Determine the [x, y] coordinate at the center of the cell enclosing the given text.  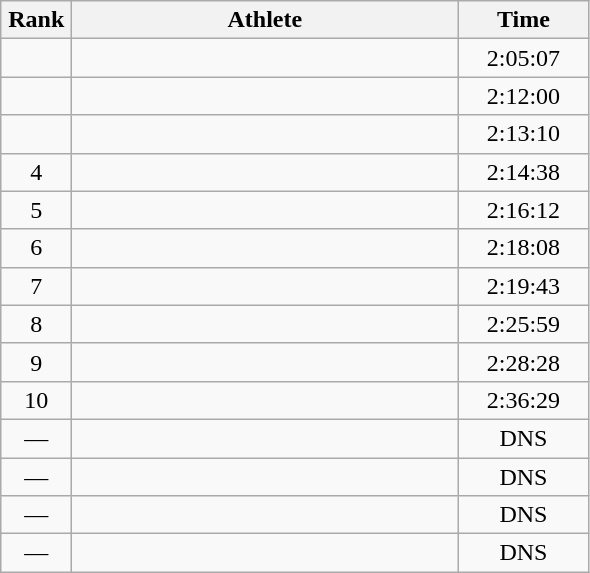
5 [36, 210]
2:14:38 [524, 172]
8 [36, 324]
6 [36, 248]
Rank [36, 20]
2:28:28 [524, 362]
2:18:08 [524, 248]
2:13:10 [524, 134]
9 [36, 362]
4 [36, 172]
2:16:12 [524, 210]
10 [36, 400]
2:05:07 [524, 58]
Time [524, 20]
2:25:59 [524, 324]
2:19:43 [524, 286]
2:12:00 [524, 96]
Athlete [265, 20]
2:36:29 [524, 400]
7 [36, 286]
